Output the [X, Y] coordinate of the center of the cell containing the given text.  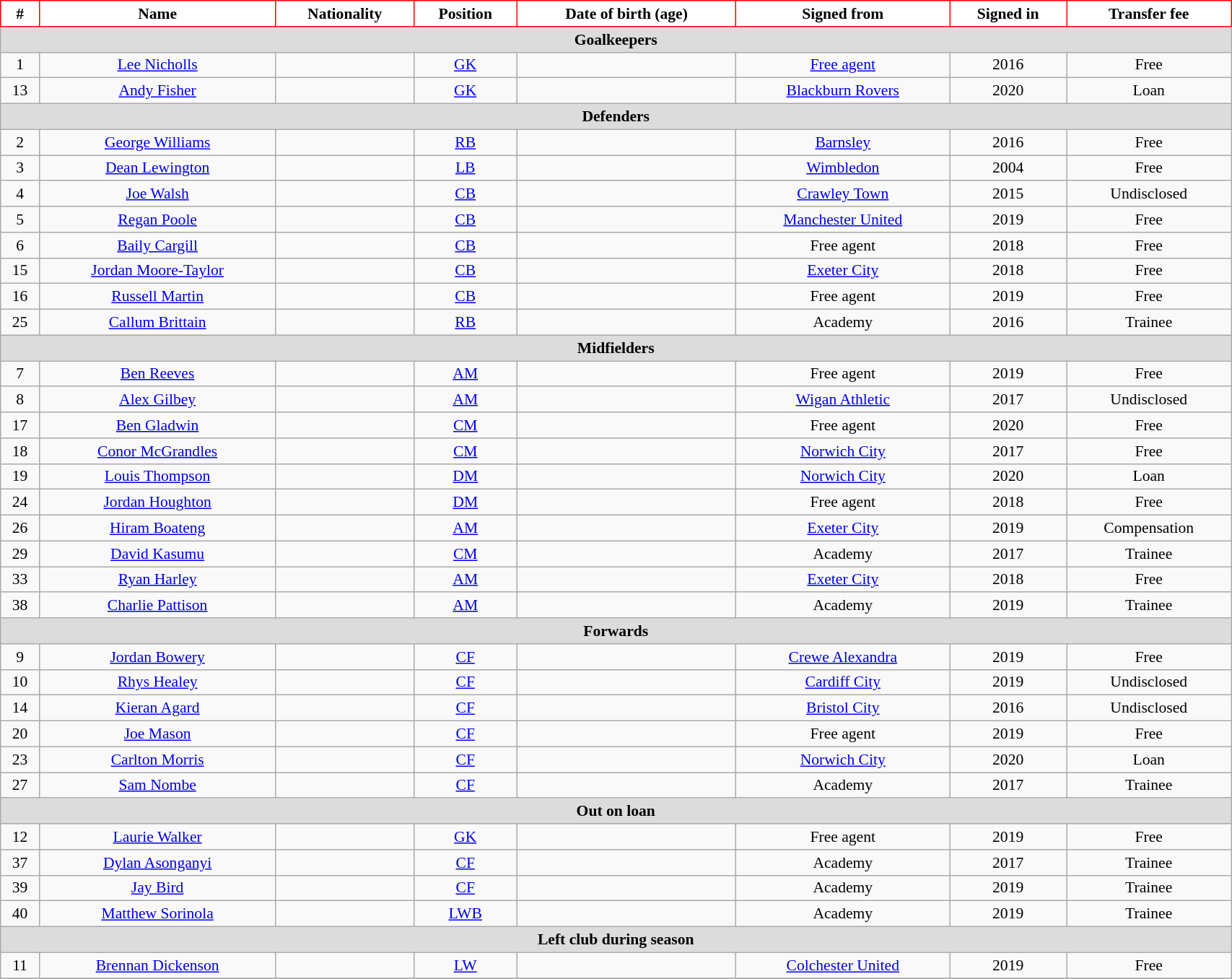
Out on loan [616, 812]
Ben Reeves [157, 374]
16 [20, 297]
Crawley Town [843, 194]
14 [20, 708]
Ryan Harley [157, 580]
Joe Mason [157, 734]
Hiram Boateng [157, 528]
2004 [1008, 168]
9 [20, 657]
Callum Brittain [157, 323]
Kieran Agard [157, 708]
LW [465, 965]
Laurie Walker [157, 837]
Russell Martin [157, 297]
Matthew Sorinola [157, 914]
Andy Fisher [157, 91]
Alex Gilbey [157, 400]
33 [20, 580]
Ben Gladwin [157, 425]
38 [20, 606]
Wigan Athletic [843, 400]
Conor McGrandles [157, 451]
Wimbledon [843, 168]
Blackburn Rovers [843, 91]
Charlie Pattison [157, 606]
Transfer fee [1149, 14]
2 [20, 142]
Colchester United [843, 965]
Dean Lewington [157, 168]
23 [20, 760]
4 [20, 194]
David Kasumu [157, 554]
Sam Nombe [157, 786]
40 [20, 914]
Goalkeepers [616, 40]
Dylan Asonganyi [157, 863]
Joe Walsh [157, 194]
Barnsley [843, 142]
6 [20, 245]
8 [20, 400]
Signed in [1008, 14]
Position [465, 14]
LWB [465, 914]
LB [465, 168]
29 [20, 554]
Manchester United [843, 219]
27 [20, 786]
17 [20, 425]
Jordan Moore-Taylor [157, 271]
Jordan Bowery [157, 657]
Brennan Dickenson [157, 965]
12 [20, 837]
37 [20, 863]
Midfielders [616, 348]
18 [20, 451]
Cardiff City [843, 682]
13 [20, 91]
15 [20, 271]
Compensation [1149, 528]
Rhys Healey [157, 682]
Date of birth (age) [626, 14]
26 [20, 528]
24 [20, 502]
Left club during season [616, 940]
25 [20, 323]
3 [20, 168]
Jordan Houghton [157, 502]
George Williams [157, 142]
Name [157, 14]
19 [20, 477]
Bristol City [843, 708]
1 [20, 65]
Jay Bird [157, 888]
Regan Poole [157, 219]
5 [20, 219]
Signed from [843, 14]
39 [20, 888]
Crewe Alexandra [843, 657]
7 [20, 374]
# [20, 14]
Louis Thompson [157, 477]
Forwards [616, 631]
Carlton Morris [157, 760]
Nationality [345, 14]
Baily Cargill [157, 245]
10 [20, 682]
2015 [1008, 194]
11 [20, 965]
Defenders [616, 117]
Lee Nicholls [157, 65]
20 [20, 734]
